Scan for the cell matching the given text and deliver its (X, Y) coordinate at center. 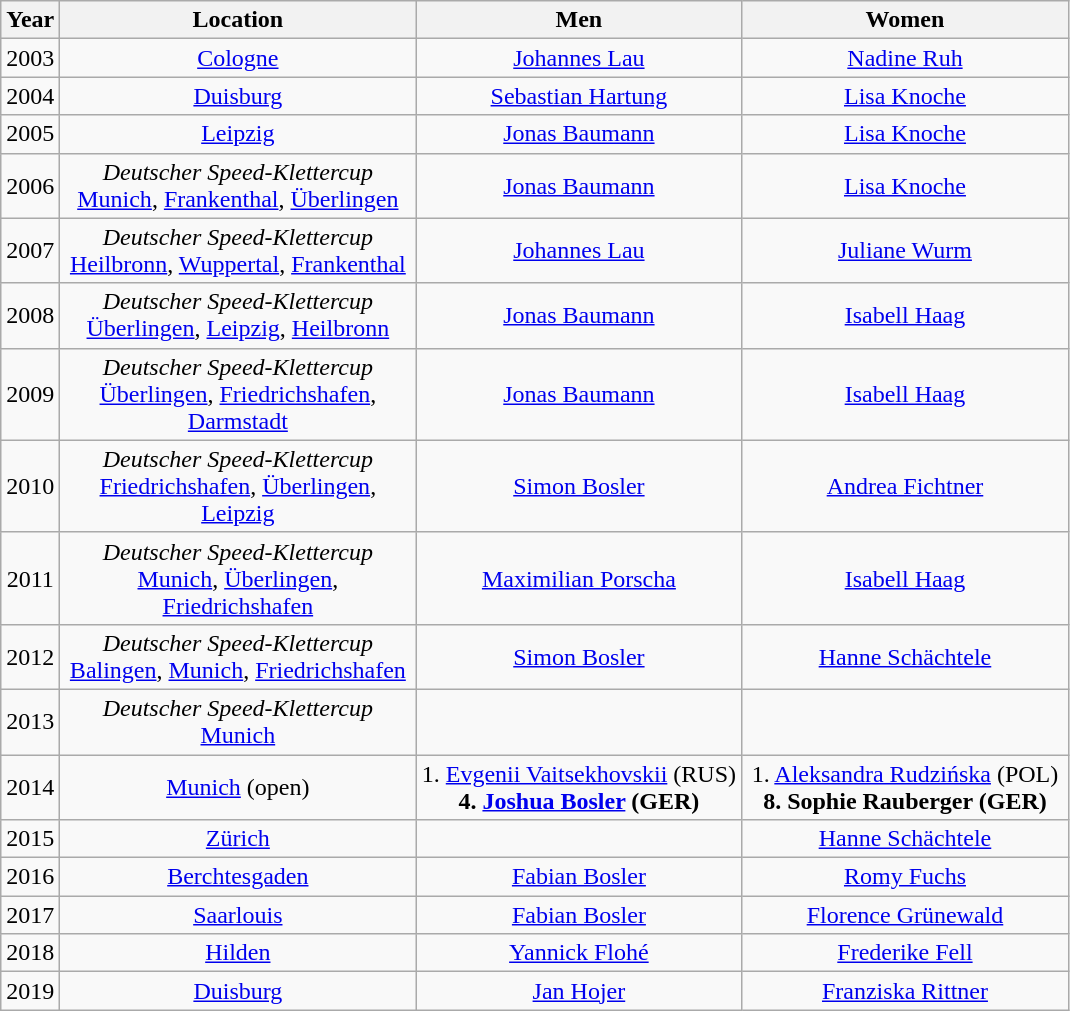
Berchtesgaden (238, 877)
Leipzig (238, 134)
Nadine Ruh (905, 58)
2018 (30, 953)
2008 (30, 316)
Deutscher Speed-KlettercupÜberlingen, Friedrichshafen, Darmstadt (238, 394)
2003 (30, 58)
2013 (30, 722)
Deutscher Speed-KlettercupMunich, Überlingen, Friedrichshafen (238, 578)
Yannick Flohé (579, 953)
Women (905, 20)
2017 (30, 915)
2016 (30, 877)
2010 (30, 486)
Hilden (238, 953)
Sebastian Hartung (579, 96)
Zürich (238, 839)
Saarlouis (238, 915)
Munich (open) (238, 786)
2004 (30, 96)
Location (238, 20)
Deutscher Speed-KlettercupHeilbronn, Wuppertal, Frankenthal (238, 250)
2012 (30, 656)
Cologne (238, 58)
Florence Grünewald (905, 915)
Romy Fuchs (905, 877)
Jan Hojer (579, 991)
Franziska Rittner (905, 991)
2015 (30, 839)
Juliane Wurm (905, 250)
Men (579, 20)
Deutscher Speed-KlettercupMunich (238, 722)
Andrea Fichtner (905, 486)
1. Evgenii Vaitsekhovskii (RUS) 4. Joshua Bosler (GER) (579, 786)
1. Aleksandra Rudzińska (POL) 8. Sophie Rauberger (GER) (905, 786)
2014 (30, 786)
Deutscher Speed-KlettercupMunich, Frankenthal, Überlingen (238, 186)
2009 (30, 394)
2019 (30, 991)
Deutscher Speed-KlettercupFriedrichshafen, Überlingen, Leipzig (238, 486)
Deutscher Speed-KlettercupBalingen, Munich, Friedrichshafen (238, 656)
2007 (30, 250)
Deutscher Speed-KlettercupÜberlingen, Leipzig, Heilbronn (238, 316)
2006 (30, 186)
Frederike Fell (905, 953)
2011 (30, 578)
Maximilian Porscha (579, 578)
Year (30, 20)
2005 (30, 134)
